Extract the [x, y] coordinate from the center of the cell holding the provided text.  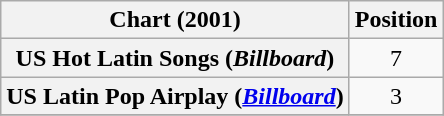
3 [396, 96]
Position [396, 20]
US Hot Latin Songs (Billboard) [175, 58]
7 [396, 58]
US Latin Pop Airplay (Billboard) [175, 96]
Chart (2001) [175, 20]
